For the text-containing cell, return its midpoint in (x, y) coordinate format. 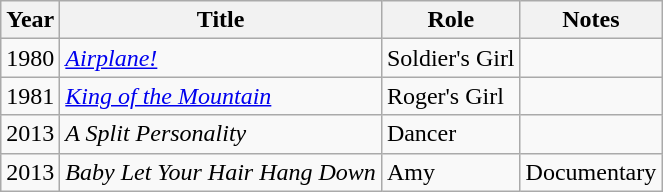
Roger's Girl (450, 96)
Dancer (450, 134)
Baby Let Your Hair Hang Down (221, 172)
Year (30, 20)
1981 (30, 96)
Title (221, 20)
A Split Personality (221, 134)
Amy (450, 172)
King of the Mountain (221, 96)
Notes (591, 20)
1980 (30, 58)
Documentary (591, 172)
Airplane! (221, 58)
Role (450, 20)
Soldier's Girl (450, 58)
